Locate the cell with the specified text and output its (X, Y) center coordinate. 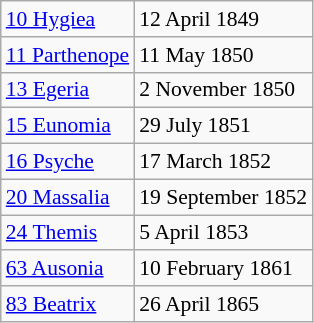
2 November 1850 (223, 90)
11 May 1850 (223, 55)
83 Beatrix (68, 304)
12 April 1849 (223, 19)
29 July 1851 (223, 126)
19 September 1852 (223, 197)
15 Eunomia (68, 126)
26 April 1865 (223, 304)
17 March 1852 (223, 162)
63 Ausonia (68, 269)
10 Hygiea (68, 19)
24 Themis (68, 233)
13 Egeria (68, 90)
20 Massalia (68, 197)
16 Psyche (68, 162)
5 April 1853 (223, 233)
10 February 1861 (223, 269)
11 Parthenope (68, 55)
